Provide the [x, y] coordinate of the cell's center where the given text is located.  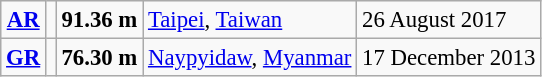
76.30 m [100, 58]
Taipei, Taiwan [250, 20]
AR [24, 20]
26 August 2017 [449, 20]
GR [24, 58]
17 December 2013 [449, 58]
Naypyidaw, Myanmar [250, 58]
91.36 m [100, 20]
